Locate the cell with the specified text and output its [x, y] center coordinate. 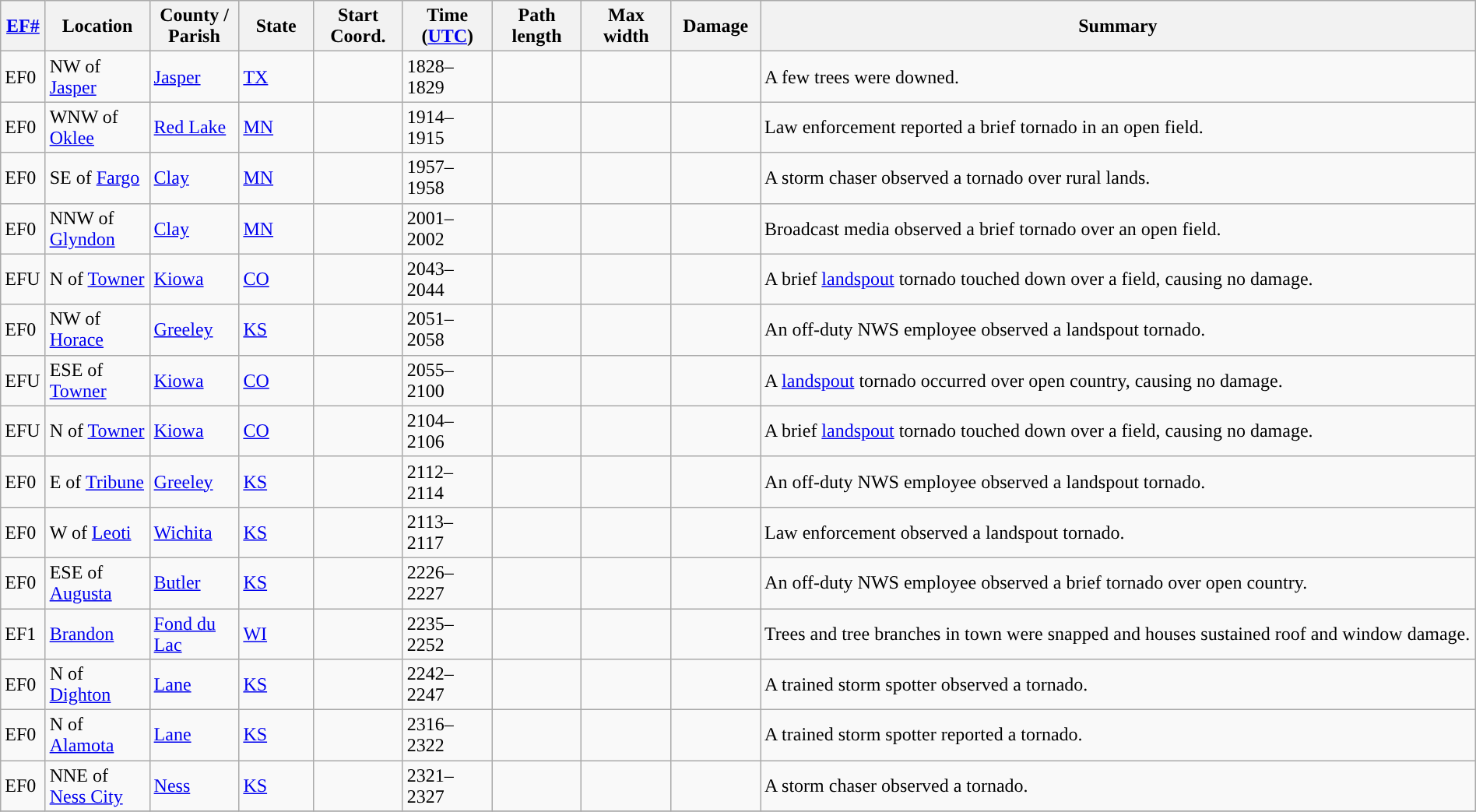
Broadcast media observed a brief tornado over an open field. [1118, 229]
ESE of Augusta [97, 582]
1828–1829 [447, 76]
Start Coord. [358, 26]
2001–2002 [447, 229]
2235–2252 [447, 634]
WNW of Oklee [97, 128]
Path length [537, 26]
Law enforcement observed a landspout tornado. [1118, 533]
Time (UTC) [447, 26]
Red Lake [195, 128]
EF1 [23, 634]
2321–2327 [447, 786]
NW of Jasper [97, 76]
A trained storm spotter reported a tornado. [1118, 735]
EF# [23, 26]
WI [276, 634]
An off-duty NWS employee observed a brief tornado over open country. [1118, 582]
A few trees were downed. [1118, 76]
Brandon [97, 634]
TX [276, 76]
2051–2058 [447, 330]
Damage [716, 26]
N of Alamota [97, 735]
Trees and tree branches in town were snapped and houses sustained roof and window damage. [1118, 634]
2316–2322 [447, 735]
Fond du Lac [195, 634]
A storm chaser observed a tornado over rural lands. [1118, 178]
NW of Horace [97, 330]
A landspout tornado occurred over open country, causing no damage. [1118, 380]
E of Tribune [97, 481]
2055–2100 [447, 380]
NNW of Glyndon [97, 229]
SE of Fargo [97, 178]
County / Parish [195, 26]
Ness [195, 786]
2043–2044 [447, 279]
2112–2114 [447, 481]
2226–2227 [447, 582]
Summary [1118, 26]
A trained storm spotter observed a tornado. [1118, 685]
2242–2247 [447, 685]
NNE of Ness City [97, 786]
2113–2117 [447, 533]
Max width [626, 26]
N of Dighton [97, 685]
Law enforcement reported a brief tornado in an open field. [1118, 128]
1957–1958 [447, 178]
State [276, 26]
Location [97, 26]
Jasper [195, 76]
Wichita [195, 533]
2104–2106 [447, 431]
W of Leoti [97, 533]
A storm chaser observed a tornado. [1118, 786]
ESE of Towner [97, 380]
Butler [195, 582]
1914–1915 [447, 128]
